Output the [X, Y] coordinate of the center of the cell containing the given text.  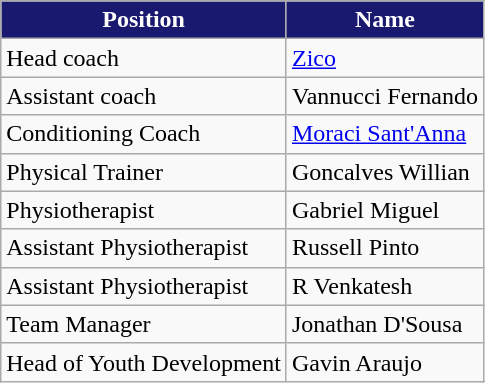
Conditioning Coach [144, 134]
R Venkatesh [384, 286]
Gabriel Miguel [384, 210]
Jonathan D'Sousa [384, 324]
Russell Pinto [384, 248]
Physiotherapist [144, 210]
Gavin Araujo [384, 362]
Name [384, 20]
Vannucci Fernando [384, 96]
Goncalves Willian [384, 172]
Moraci Sant'Anna [384, 134]
Physical Trainer [144, 172]
Zico [384, 58]
Assistant coach [144, 96]
Team Manager [144, 324]
Head of Youth Development [144, 362]
Position [144, 20]
Head coach [144, 58]
